Provide the (X, Y) coordinate of the cell's center where the given text is located.  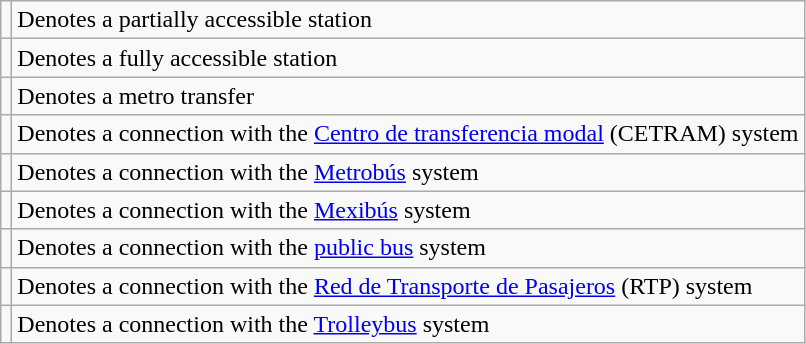
Denotes a connection with the Trolleybus system (408, 324)
Denotes a connection with the Red de Transporte de Pasajeros (RTP) system (408, 286)
Denotes a metro transfer (408, 96)
Denotes a connection with the public bus system (408, 248)
Denotes a connection with the Mexibús system (408, 210)
Denotes a connection with the Metrobús system (408, 172)
Denotes a fully accessible station (408, 58)
Denotes a connection with the Centro de transferencia modal (CETRAM) system (408, 134)
Denotes a partially accessible station (408, 20)
